Locate the cell with the specified text and output its [x, y] center coordinate. 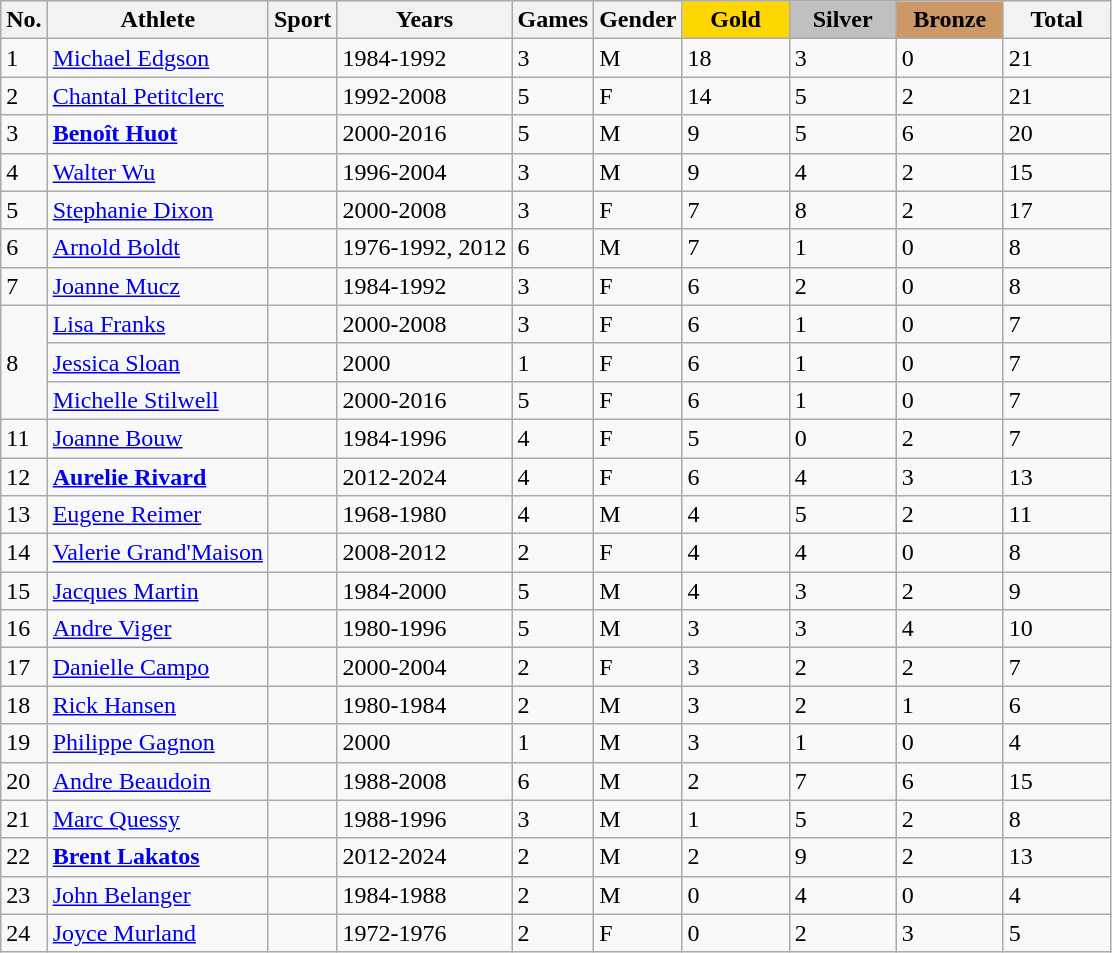
24 [24, 933]
1980-1984 [424, 705]
1972-1976 [424, 933]
1988-1996 [424, 819]
22 [24, 857]
Brent Lakatos [158, 857]
Stephanie Dixon [158, 210]
Joyce Murland [158, 933]
Lisa Franks [158, 324]
12 [24, 477]
Danielle Campo [158, 667]
16 [24, 629]
Sport [302, 20]
Jacques Martin [158, 591]
Total [1056, 20]
Michael Edgson [158, 58]
1976-1992, 2012 [424, 248]
Gender [638, 20]
Valerie Grand'Maison [158, 553]
1992-2008 [424, 96]
Games [553, 20]
Years [424, 20]
Andre Beaudoin [158, 781]
Benoît Huot [158, 134]
Andre Viger [158, 629]
Joanne Bouw [158, 438]
Rick Hansen [158, 705]
Gold [736, 20]
1988-2008 [424, 781]
23 [24, 895]
Philippe Gagnon [158, 743]
Marc Quessy [158, 819]
1980-1996 [424, 629]
Bronze [950, 20]
Silver [842, 20]
19 [24, 743]
2000-2004 [424, 667]
Arnold Boldt [158, 248]
Aurelie Rivard [158, 477]
Joanne Mucz [158, 286]
10 [1056, 629]
Chantal Petitclerc [158, 96]
Athlete [158, 20]
1996-2004 [424, 172]
1984-2000 [424, 591]
Jessica Sloan [158, 362]
1984-1996 [424, 438]
No. [24, 20]
John Belanger [158, 895]
2008-2012 [424, 553]
Michelle Stilwell [158, 400]
1968-1980 [424, 515]
1984-1988 [424, 895]
Eugene Reimer [158, 515]
Walter Wu [158, 172]
